Locate the cell with the specified text and output its (x, y) center coordinate. 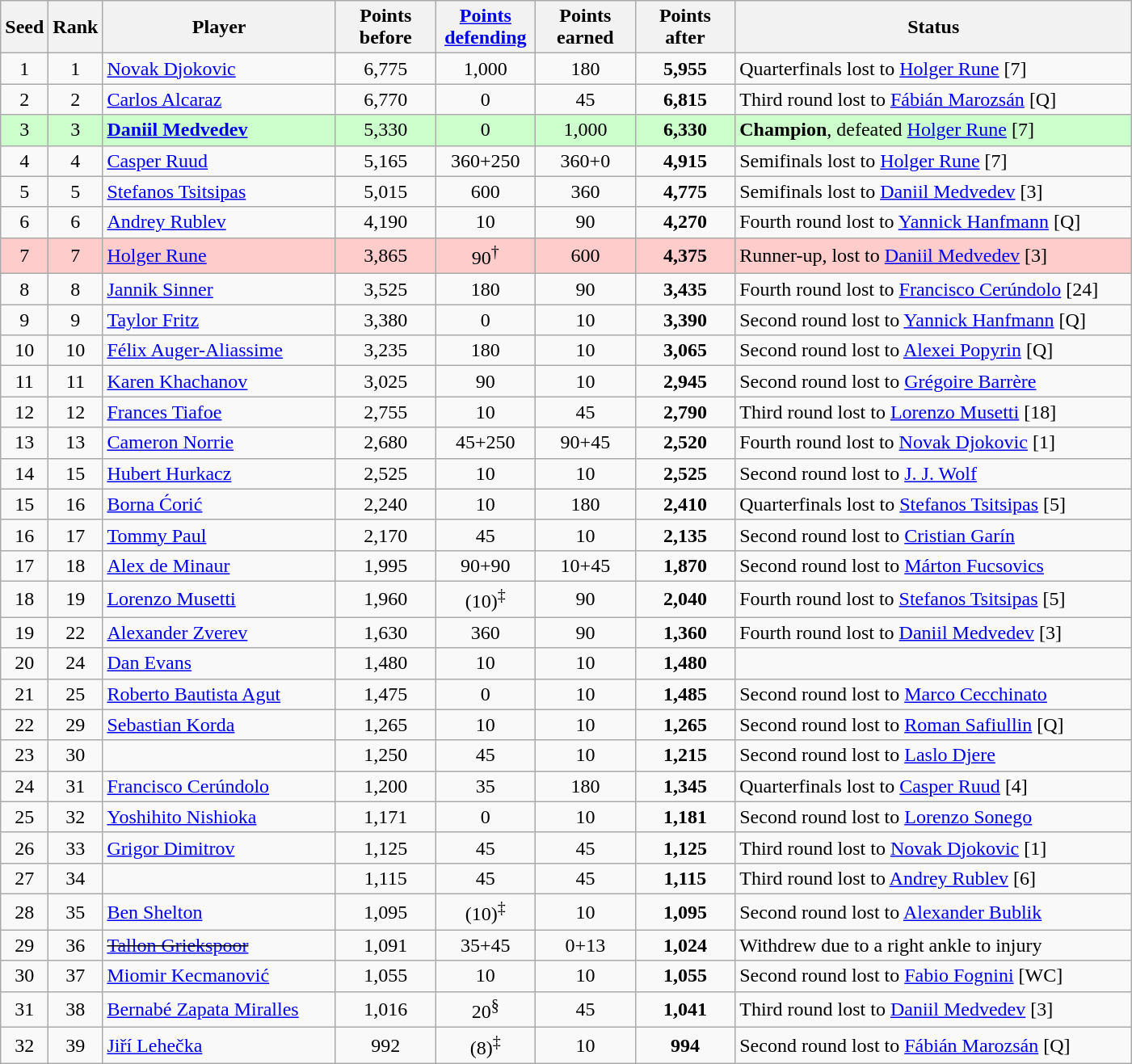
Fourth round lost to Daniil Medvedev [3] (934, 633)
2,680 (385, 443)
14 (24, 473)
Lorenzo Musetti (220, 599)
1,630 (385, 633)
Hubert Hurkacz (220, 473)
90+45 (586, 443)
1,250 (385, 755)
Miomir Kecmanović (220, 976)
Quarterfinals lost to Casper Ruud [4] (934, 786)
Fourth round lost to Francisco Cerúndolo [24] (934, 289)
3,865 (385, 255)
3,025 (385, 381)
Cameron Norrie (220, 443)
2,040 (685, 599)
5,015 (385, 191)
Second round lost to Márton Fucsovics (934, 566)
Grigor Dimitrov (220, 847)
Champion, defeated Holger Rune [7] (934, 130)
Fourth round lost to Yannick Hanfmann [Q] (934, 222)
Points earned (586, 27)
1,024 (685, 945)
Points before (385, 27)
2,240 (385, 504)
Alexander Zverev (220, 633)
37 (76, 976)
Yoshihito Nishioka (220, 817)
Third round lost to Fábián Marozsán [Q] (934, 99)
2,945 (685, 381)
Status (934, 27)
3,380 (385, 320)
360+250 (486, 161)
1,360 (685, 633)
2,790 (685, 412)
Second round lost to J. J. Wolf (934, 473)
3,235 (385, 351)
Points after (685, 27)
Jannik Sinner (220, 289)
Novak Djokovic (220, 69)
Second round lost to Roman Safiullin [Q] (934, 725)
360+0 (586, 161)
1,960 (385, 599)
Francisco Cerúndolo (220, 786)
Bernabé Zapata Miralles (220, 1010)
21 (24, 694)
2,520 (685, 443)
1,181 (685, 817)
3,065 (685, 351)
Fourth round lost to Stefanos Tsitsipas [5] (934, 599)
Daniil Medvedev (220, 130)
Ben Shelton (220, 911)
Casper Ruud (220, 161)
6,775 (385, 69)
1,171 (385, 817)
28 (24, 911)
1,345 (685, 786)
Third round lost to Daniil Medvedev [3] (934, 1010)
6,815 (685, 99)
1,016 (385, 1010)
992 (385, 1045)
1,041 (685, 1010)
Semifinals lost to Daniil Medvedev [3] (934, 191)
1,870 (685, 566)
5,330 (385, 130)
90+90 (486, 566)
36 (76, 945)
Third round lost to Novak Djokovic [1] (934, 847)
Second round lost to Yannick Hanfmann [Q] (934, 320)
1,475 (385, 694)
4,375 (685, 255)
Karen Khachanov (220, 381)
Sebastian Korda (220, 725)
5,165 (385, 161)
4,270 (685, 222)
Stefanos Tsitsipas (220, 191)
2,410 (685, 504)
3,435 (685, 289)
Holger Rune (220, 255)
Tallon Griekspoor (220, 945)
Second round lost to Alexander Bublik (934, 911)
Second round lost to Cristian Garín (934, 535)
Runner-up, lost to Daniil Medvedev [3] (934, 255)
Second round lost to Marco Cecchinato (934, 694)
1,200 (385, 786)
4,190 (385, 222)
Second round lost to Fábián Marozsán [Q] (934, 1045)
Second round lost to Grégoire Barrère (934, 381)
Third round lost to Lorenzo Musetti [18] (934, 412)
Roberto Bautista Agut (220, 694)
Frances Tiafoe (220, 412)
Félix Auger-Aliassime (220, 351)
Semifinals lost to Holger Rune [7] (934, 161)
Fourth round lost to Novak Djokovic [1] (934, 443)
Third round lost to Andrey Rublev [6] (934, 878)
20 (24, 663)
23 (24, 755)
0+13 (586, 945)
Second round lost to Fabio Fognini [WC] (934, 976)
3,390 (685, 320)
Carlos Alcaraz (220, 99)
Seed (24, 27)
Quarterfinals lost to Holger Rune [7] (934, 69)
39 (76, 1045)
1,485 (685, 694)
Points defending (486, 27)
Dan Evans (220, 663)
45+250 (486, 443)
(8)‡ (486, 1045)
Player (220, 27)
Second round lost to Laslo Djere (934, 755)
2,755 (385, 412)
Borna Ćorić (220, 504)
10+45 (586, 566)
Tommy Paul (220, 535)
90† (486, 255)
26 (24, 847)
20§ (486, 1010)
5,955 (685, 69)
2,135 (685, 535)
994 (685, 1045)
2,170 (385, 535)
4,915 (685, 161)
4,775 (685, 191)
6,330 (685, 130)
Alex de Minaur (220, 566)
Second round lost to Lorenzo Sonego (934, 817)
38 (76, 1010)
27 (24, 878)
1,091 (385, 945)
1,215 (685, 755)
1,995 (385, 566)
Quarterfinals lost to Stefanos Tsitsipas [5] (934, 504)
Withdrew due to a right ankle to injury (934, 945)
3,525 (385, 289)
Second round lost to Alexei Popyrin [Q] (934, 351)
35+45 (486, 945)
Andrey Rublev (220, 222)
Rank (76, 27)
Jiří Lehečka (220, 1045)
33 (76, 847)
34 (76, 878)
6,770 (385, 99)
Taylor Fritz (220, 320)
